Detect which cell encompasses the target text, then output its (X, Y) center coordinate. 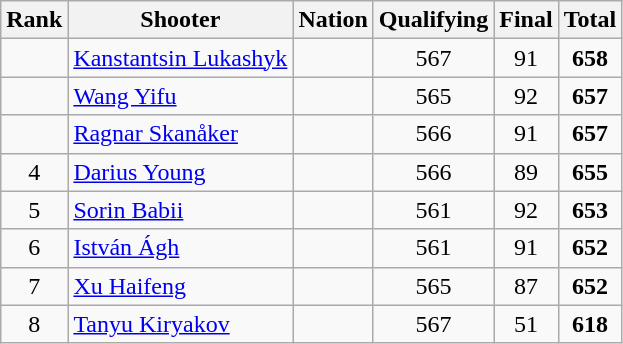
Final (526, 20)
Ragnar Skanåker (180, 134)
4 (34, 172)
Tanyu Kiryakov (180, 324)
653 (590, 210)
8 (34, 324)
Xu Haifeng (180, 286)
Rank (34, 20)
89 (526, 172)
51 (526, 324)
655 (590, 172)
Shooter (180, 20)
618 (590, 324)
87 (526, 286)
Sorin Babii (180, 210)
Qualifying (433, 20)
Total (590, 20)
Kanstantsin Lukashyk (180, 58)
Darius Young (180, 172)
658 (590, 58)
7 (34, 286)
5 (34, 210)
István Ágh (180, 248)
Wang Yifu (180, 96)
6 (34, 248)
Nation (333, 20)
